Provide the (x, y) coordinate of the cell's center where the given text is located.  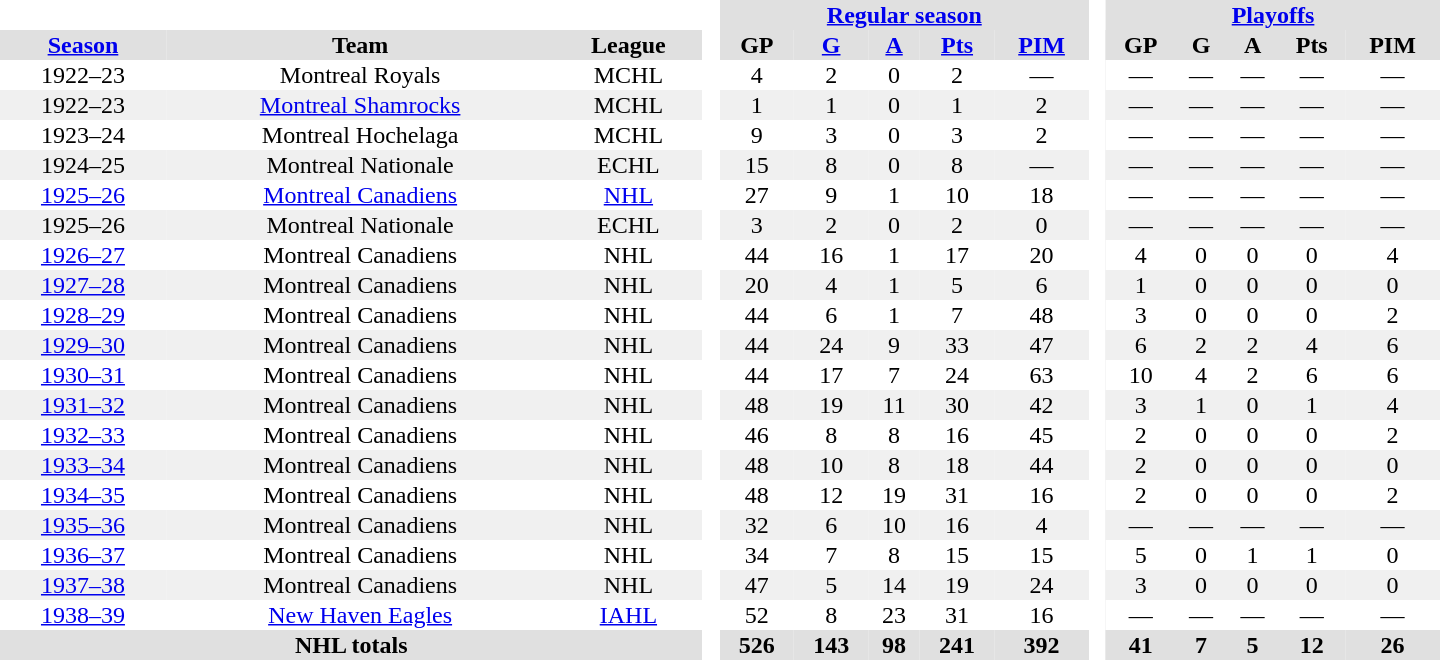
32 (757, 525)
1927–28 (83, 285)
Regular season (904, 15)
45 (1042, 435)
1935–36 (83, 525)
11 (894, 405)
30 (957, 405)
1929–30 (83, 345)
New Haven Eagles (360, 615)
526 (757, 645)
41 (1140, 645)
1931–32 (83, 405)
46 (757, 435)
Playoffs (1273, 15)
1933–34 (83, 465)
IAHL (628, 615)
Montreal Royals (360, 75)
241 (957, 645)
1926–27 (83, 255)
143 (831, 645)
1924–25 (83, 165)
26 (1392, 645)
42 (1042, 405)
33 (957, 345)
Season (83, 45)
NHL totals (351, 645)
1928–29 (83, 315)
1936–37 (83, 555)
1937–38 (83, 585)
1930–31 (83, 375)
Montreal Hochelaga (360, 135)
392 (1042, 645)
Montreal Shamrocks (360, 105)
52 (757, 615)
League (628, 45)
1923–24 (83, 135)
1934–35 (83, 495)
23 (894, 615)
63 (1042, 375)
1938–39 (83, 615)
34 (757, 555)
98 (894, 645)
Team (360, 45)
14 (894, 585)
1932–33 (83, 435)
27 (757, 195)
